Locate the cell with the specified text and output its [x, y] center coordinate. 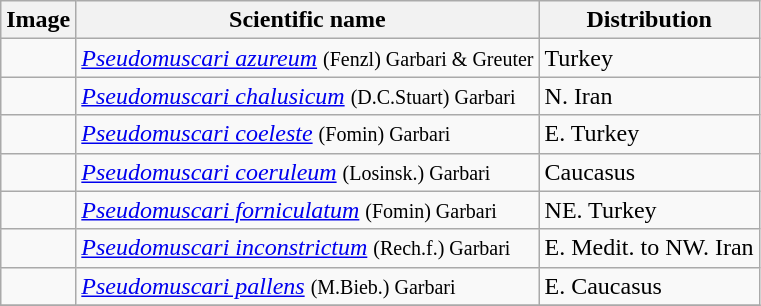
Turkey [649, 58]
N. Iran [649, 96]
NE. Turkey [649, 210]
E. Turkey [649, 134]
E. Medit. to NW. Iran [649, 248]
Pseudomuscari coeruleum (Losinsk.) Garbari [308, 172]
Scientific name [308, 20]
Pseudomuscari azureum (Fenzl) Garbari & Greuter [308, 58]
Pseudomuscari forniculatum (Fomin) Garbari [308, 210]
Distribution [649, 20]
Pseudomuscari pallens (M.Bieb.) Garbari [308, 286]
E. Caucasus [649, 286]
Pseudomuscari coeleste (Fomin) Garbari [308, 134]
Caucasus [649, 172]
Pseudomuscari chalusicum (D.C.Stuart) Garbari [308, 96]
Pseudomuscari inconstrictum (Rech.f.) Garbari [308, 248]
Image [38, 20]
